Detect which cell encompasses the target text, then output its [x, y] center coordinate. 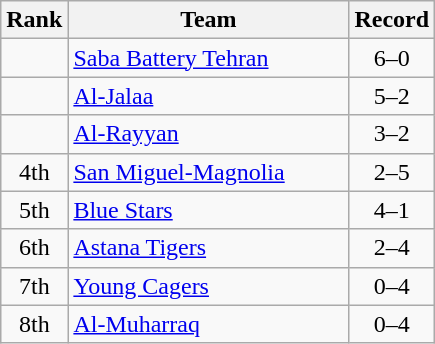
Team [208, 20]
7th [34, 286]
Saba Battery Tehran [208, 58]
Al-Muharraq [208, 324]
Young Cagers [208, 286]
Record [392, 20]
Al-Rayyan [208, 134]
4–1 [392, 210]
6–0 [392, 58]
5th [34, 210]
Al-Jalaa [208, 96]
San Miguel-Magnolia [208, 172]
2–4 [392, 248]
Rank [34, 20]
8th [34, 324]
3–2 [392, 134]
6th [34, 248]
Blue Stars [208, 210]
2–5 [392, 172]
5–2 [392, 96]
Astana Tigers [208, 248]
4th [34, 172]
